Capture the cell that displays the provided text and extract its (X, Y) central coordinate. 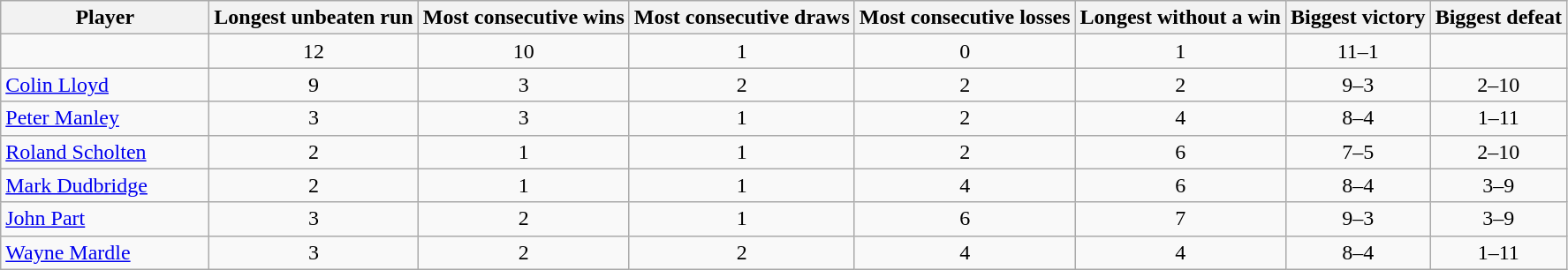
Player (105, 18)
Wayne Mardle (105, 252)
7–5 (1358, 152)
Colin Lloyd (105, 85)
Mark Dudbridge (105, 185)
Longest unbeaten run (314, 18)
12 (314, 51)
John Part (105, 219)
Biggest defeat (1498, 18)
7 (1180, 219)
Roland Scholten (105, 152)
Peter Manley (105, 118)
Most consecutive wins (523, 18)
10 (523, 51)
Most consecutive losses (965, 18)
Biggest victory (1358, 18)
11–1 (1358, 51)
9 (314, 85)
0 (965, 51)
Most consecutive draws (742, 18)
Longest without a win (1180, 18)
